Scan for the cell matching the given text and deliver its [x, y] coordinate at center. 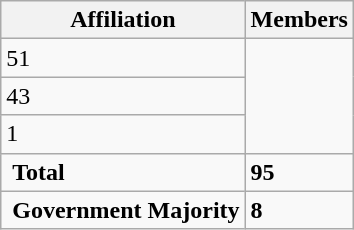
Members [299, 20]
8 [299, 210]
1 [123, 134]
43 [123, 96]
Affiliation [123, 20]
95 [299, 172]
Government Majority [123, 210]
Total [123, 172]
51 [123, 58]
